Provide the [x, y] coordinate of the cell's center where the given text is located.  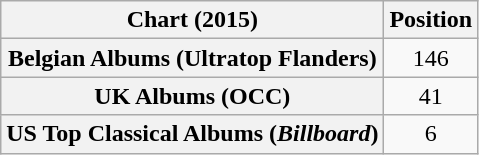
41 [431, 96]
Position [431, 20]
Chart (2015) [192, 20]
UK Albums (OCC) [192, 96]
Belgian Albums (Ultratop Flanders) [192, 58]
US Top Classical Albums (Billboard) [192, 134]
6 [431, 134]
146 [431, 58]
